Provide the (X, Y) coordinate of the cell's center where the given text is located.  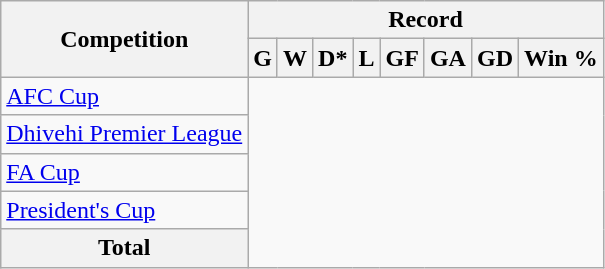
Dhivehi Premier League (124, 134)
D* (333, 58)
AFC Cup (124, 96)
Competition (124, 39)
President's Cup (124, 210)
FA Cup (124, 172)
Total (124, 248)
L (366, 58)
Win % (562, 58)
GD (494, 58)
GA (448, 58)
GF (402, 58)
W (294, 58)
Record (426, 20)
G (263, 58)
